Search for the cell housing the specified text and yield its [x, y] center coordinate. 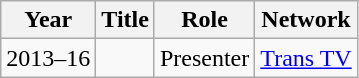
Presenter [204, 58]
2013–16 [48, 58]
Title [126, 20]
Network [306, 20]
Year [48, 20]
Trans TV [306, 58]
Role [204, 20]
